Identify which cell holds the provided text, then report its [x, y] central coordinate. 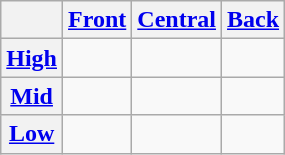
Front [98, 20]
Low [32, 134]
Mid [32, 96]
Back [254, 20]
Central [177, 20]
High [32, 58]
